Pinpoint the cell where the given text exists, returning its [X, Y] midpoint coordinate. 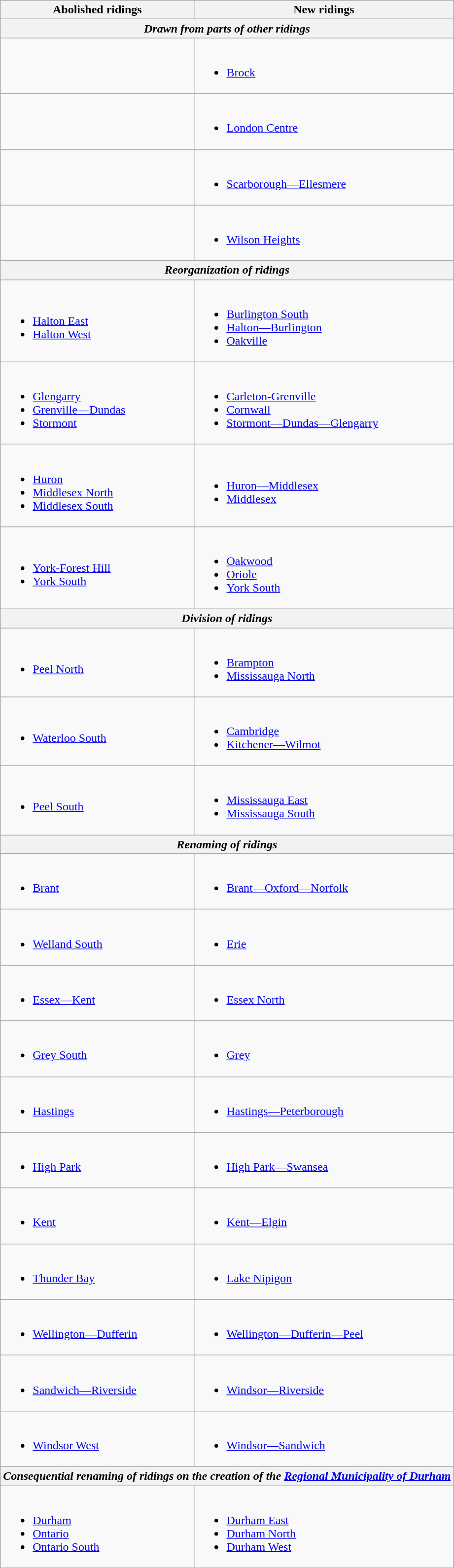
High Park—Swansea [324, 1160]
Sandwich—Riverside [98, 1383]
Brant [98, 881]
Kent—Elgin [324, 1216]
Windsor—Riverside [324, 1383]
CambridgeKitchener—Wilmot [324, 732]
Essex North [324, 993]
Division of ridings [227, 618]
Windsor—Sandwich [324, 1438]
High Park [98, 1160]
Consequential renaming of ridings on the creation of the Regional Municipality of Durham [227, 1476]
Kent [98, 1216]
Wellington—Dufferin [98, 1327]
York-Forest HillYork South [98, 568]
Thunder Bay [98, 1272]
Windsor West [98, 1438]
Peel South [98, 801]
Grey [324, 1049]
Renaming of ridings [227, 844]
Grey South [98, 1049]
Hastings—Peterborough [324, 1104]
Abolished ridings [98, 10]
Drawn from parts of other ridings [227, 29]
Scarborough—Ellesmere [324, 177]
Halton EastHalton West [98, 320]
Brock [324, 66]
Durham EastDurham NorthDurham West [324, 1527]
Erie [324, 938]
Burlington SouthHalton—BurlingtonOakville [324, 320]
Brant—Oxford—Norfolk [324, 881]
Huron—MiddlesexMiddlesex [324, 485]
BramptonMississauga North [324, 662]
Essex—Kent [98, 993]
Welland South [98, 938]
New ridings [324, 10]
GlengarryGrenville—DundasStormont [98, 403]
Hastings [98, 1104]
HuronMiddlesex NorthMiddlesex South [98, 485]
Peel North [98, 662]
Lake Nipigon [324, 1272]
Wilson Heights [324, 233]
DurhamOntarioOntario South [98, 1527]
OakwoodOrioleYork South [324, 568]
Reorganization of ridings [227, 270]
Wellington—Dufferin—Peel [324, 1327]
Carleton-GrenvilleCornwallStormont—Dundas—Glengarry [324, 403]
Waterloo South [98, 732]
Mississauga EastMississauga South [324, 801]
London Centre [324, 121]
